Provide the [x, y] coordinate of the cell's center where the given text is located.  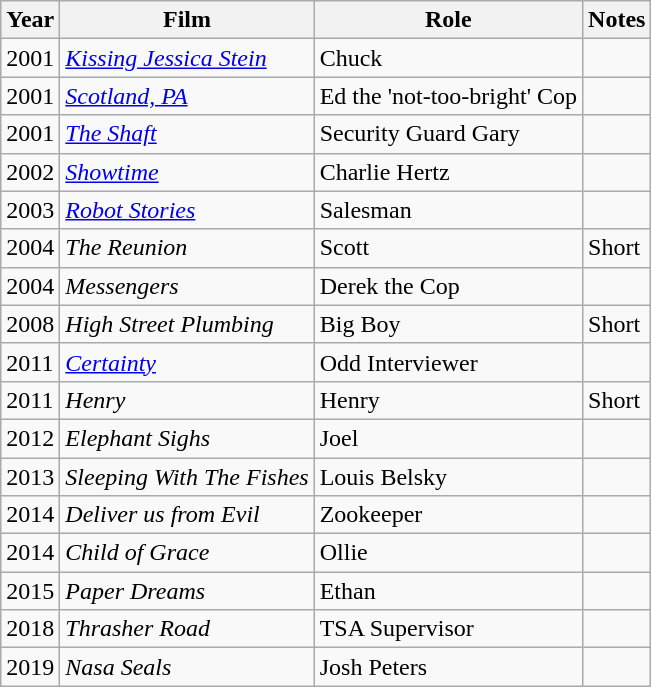
Sleeping With The Fishes [187, 477]
Charlie Hertz [448, 172]
Ethan [448, 591]
Nasa Seals [187, 667]
Showtime [187, 172]
Deliver us from Evil [187, 515]
Chuck [448, 58]
Messengers [187, 286]
2002 [30, 172]
The Reunion [187, 248]
Thrasher Road [187, 629]
TSA Supervisor [448, 629]
Zookeeper [448, 515]
Scotland, PA [187, 96]
Louis Belsky [448, 477]
Film [187, 20]
Derek the Cop [448, 286]
Year [30, 20]
High Street Plumbing [187, 324]
2008 [30, 324]
2019 [30, 667]
Ollie [448, 553]
Security Guard Gary [448, 134]
2003 [30, 210]
Scott [448, 248]
Josh Peters [448, 667]
Child of Grace [187, 553]
Big Boy [448, 324]
Salesman [448, 210]
2013 [30, 477]
Elephant Sighs [187, 438]
Robot Stories [187, 210]
Kissing Jessica Stein [187, 58]
The Shaft [187, 134]
2012 [30, 438]
Ed the 'not-too-bright' Cop [448, 96]
Certainty [187, 362]
Odd Interviewer [448, 362]
2018 [30, 629]
Paper Dreams [187, 591]
Role [448, 20]
Joel [448, 438]
2015 [30, 591]
Notes [617, 20]
